Scan for the cell matching the given text and deliver its (X, Y) coordinate at center. 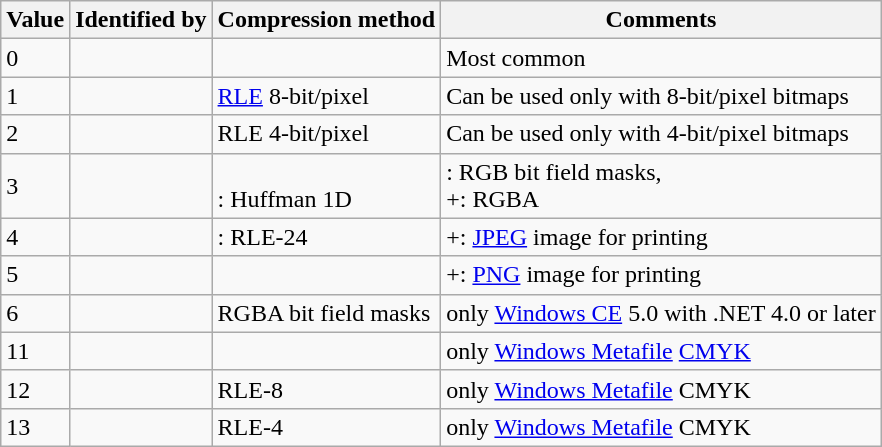
Most common (662, 58)
12 (36, 389)
Can be used only with 4-bit/pixel bitmaps (662, 134)
Comments (662, 20)
0 (36, 58)
13 (36, 427)
: RGB bit field masks, +: RGBA (662, 186)
RLE 4-bit/pixel (326, 134)
+: JPEG image for printing (662, 237)
Can be used only with 8-bit/pixel bitmaps (662, 96)
RLE 8-bit/pixel (326, 96)
Identified by (141, 20)
4 (36, 237)
5 (36, 275)
RLE-4 (326, 427)
only Windows CE 5.0 with .NET 4.0 or later (662, 313)
Value (36, 20)
6 (36, 313)
2 (36, 134)
11 (36, 351)
Compression method (326, 20)
RGBA bit field masks (326, 313)
3 (36, 186)
1 (36, 96)
: RLE-24 (326, 237)
+: PNG image for printing (662, 275)
RLE-8 (326, 389)
: Huffman 1D (326, 186)
